Provide the [x, y] coordinate of the cell's center where the given text is located.  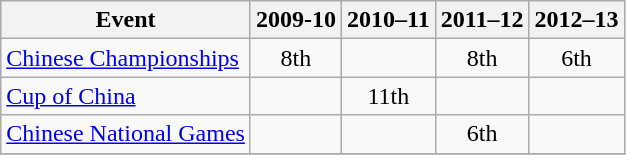
2012–13 [576, 20]
Chinese Championships [126, 58]
11th [388, 96]
Event [126, 20]
2010–11 [388, 20]
Cup of China [126, 96]
2011–12 [482, 20]
2009-10 [296, 20]
Chinese National Games [126, 134]
